Output the [X, Y] coordinate of the center of the cell containing the given text.  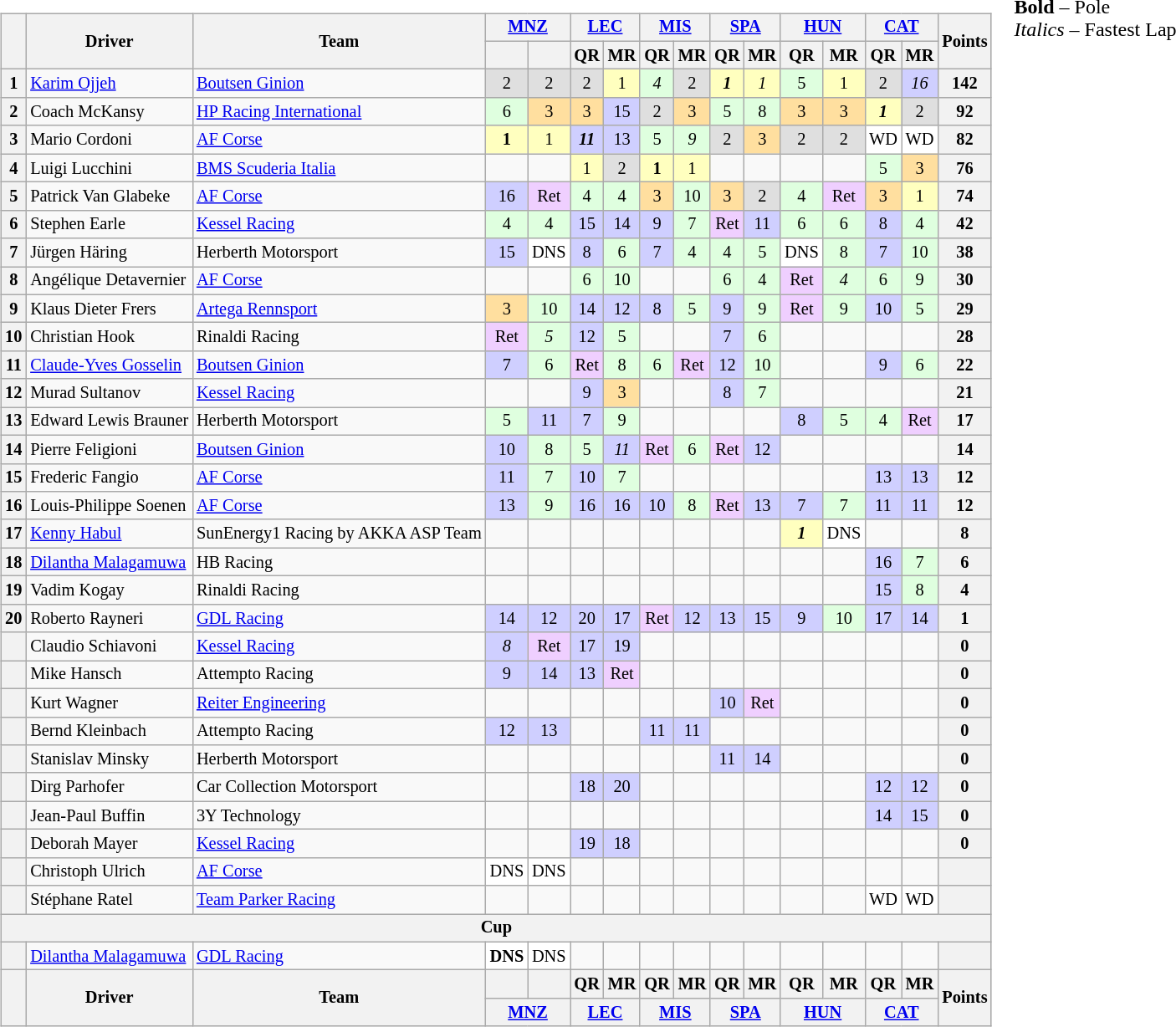
Coach McKansy [109, 112]
28 [964, 337]
Jürgen Häring [109, 253]
Patrick Van Glabeke [109, 197]
Stanislav Minsky [109, 759]
HB Racing [340, 562]
21 [964, 393]
3Y Technology [340, 815]
Pierre Feligioni [109, 449]
22 [964, 365]
Stéphane Ratel [109, 900]
30 [964, 281]
Angélique Detavernier [109, 281]
Karim Ojjeh [109, 84]
Christoph Ulrich [109, 871]
Jean-Paul Buffin [109, 815]
Kenny Habul [109, 534]
Claude-Yves Gosselin [109, 365]
38 [964, 253]
Vadim Kogay [109, 590]
142 [964, 84]
Klaus Dieter Frers [109, 309]
Edward Lewis Brauner [109, 422]
Deborah Mayer [109, 844]
HP Racing International [340, 112]
82 [964, 140]
Christian Hook [109, 337]
Dirg Parhofer [109, 787]
Cup [496, 928]
Artega Rennsport [340, 309]
Stephen Earle [109, 224]
Mario Cordoni [109, 140]
BMS Scuderia Italia [340, 168]
Louis-Philippe Soenen [109, 506]
Roberto Rayneri [109, 618]
42 [964, 224]
Bernd Kleinbach [109, 731]
74 [964, 197]
Reiter Engineering [340, 703]
Mike Hansch [109, 675]
Frederic Fangio [109, 478]
Claudio Schiavoni [109, 646]
76 [964, 168]
SunEnergy1 Racing by AKKA ASP Team [340, 534]
Team Parker Racing [340, 900]
Luigi Lucchini [109, 168]
92 [964, 112]
Kurt Wagner [109, 703]
29 [964, 309]
Murad Sultanov [109, 393]
Car Collection Motorsport [340, 787]
